Locate the cell with the specified text and output its [X, Y] center coordinate. 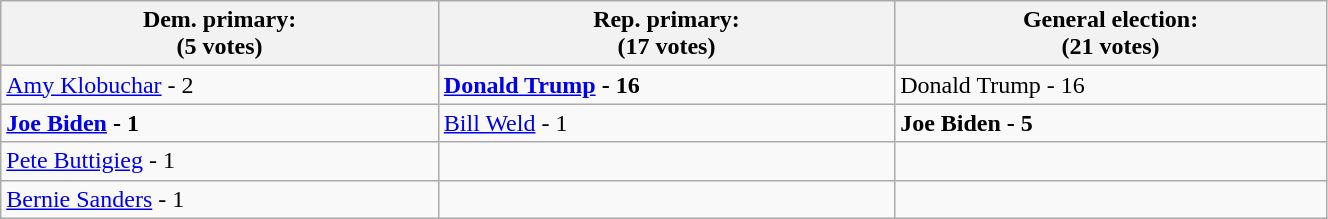
Joe Biden - 5 [1111, 123]
General election:(21 votes) [1111, 34]
Joe Biden - 1 [220, 123]
Bill Weld - 1 [666, 123]
Amy Klobuchar - 2 [220, 85]
Bernie Sanders - 1 [220, 199]
Dem. primary:(5 votes) [220, 34]
Pete Buttigieg - 1 [220, 161]
Rep. primary:(17 votes) [666, 34]
